Output the (x, y) coordinate of the center of the cell containing the given text.  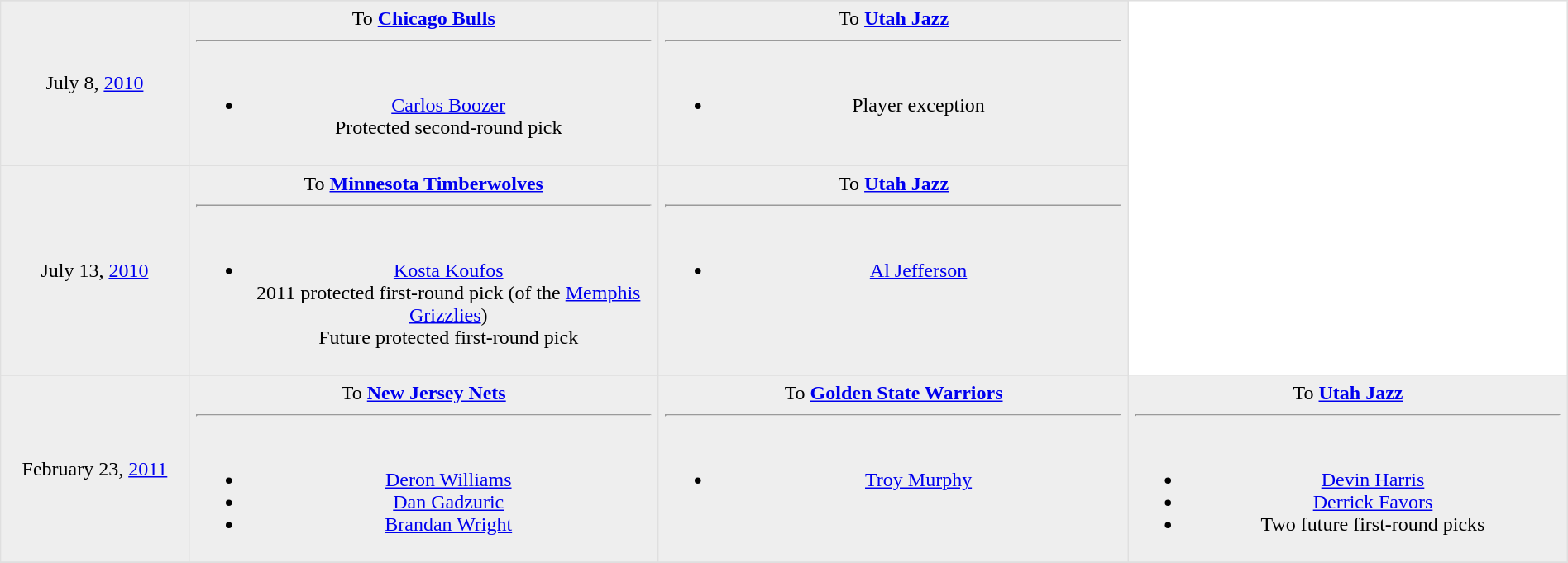
To Chicago Bulls Carlos BoozerProtected second-round pick (423, 83)
July 8, 2010 (94, 83)
To New Jersey Nets Deron Williams Dan Gadzuric Brandan Wright (423, 469)
To Utah Jazz Devin Harris Derrick FavorsTwo future first-round picks (1348, 469)
July 13, 2010 (94, 270)
To Minnesota Timberwolves Kosta Koufos2011 protected first-round pick (of the Memphis Grizzlies)Future protected first-round pick (423, 270)
To Golden State Warriors Troy Murphy (893, 469)
To Utah JazzPlayer exception (893, 83)
February 23, 2011 (94, 469)
To Utah Jazz Al Jefferson (893, 270)
